Scan for the cell matching the given text and deliver its [X, Y] coordinate at center. 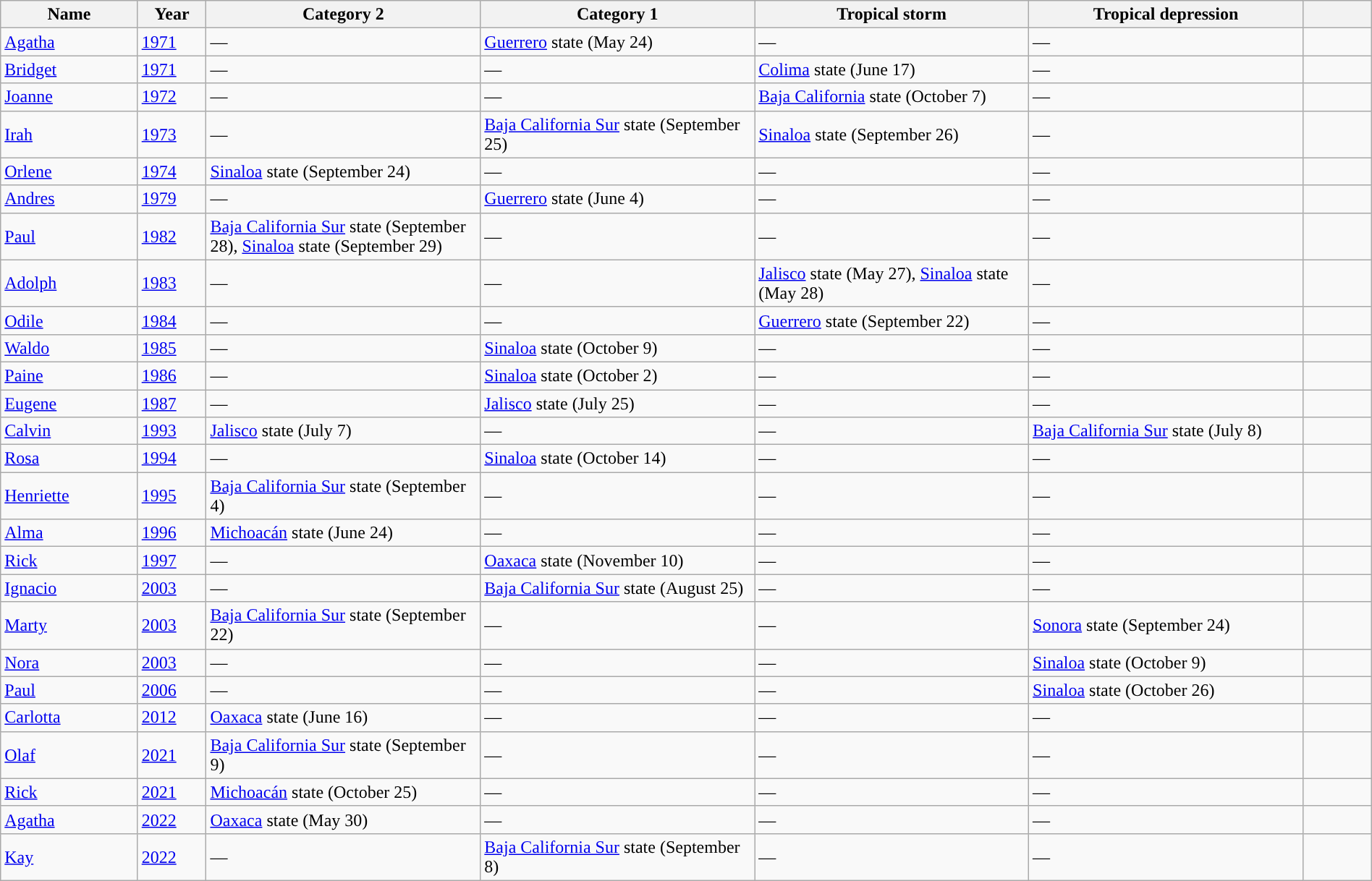
Baja California Sur state (September 22) [343, 625]
Orlene [69, 171]
Colima state (June 17) [892, 69]
Baja California Sur state (September 4) [343, 496]
Kay [69, 856]
Sinaloa state (September 26) [892, 135]
Rosa [69, 459]
Guerrero state (May 24) [618, 42]
Michoacán state (June 24) [343, 533]
2006 [172, 690]
Marty [69, 625]
Oaxaca state (May 30) [343, 820]
Oaxaca state (November 10) [618, 561]
1983 [172, 284]
1996 [172, 533]
Sinaloa state (October 26) [1166, 690]
Baja California Sur state (August 25) [618, 588]
1972 [172, 97]
Odile [69, 320]
1973 [172, 135]
Sonora state (September 24) [1166, 625]
1994 [172, 459]
Waldo [69, 348]
Olaf [69, 755]
Paine [69, 375]
1993 [172, 431]
Carlotta [69, 718]
Baja California Sur state (September 25) [618, 135]
Bridget [69, 69]
Calvin [69, 431]
Guerrero state (June 4) [618, 199]
Jalisco state (July 25) [618, 403]
Jalisco state (July 7) [343, 431]
Joanne [69, 97]
Henriette [69, 496]
Nora [69, 663]
Category 2 [343, 14]
Jalisco state (May 27), Sinaloa state (May 28) [892, 284]
Baja California Sur state (July 8) [1166, 431]
1982 [172, 236]
Category 1 [618, 14]
1974 [172, 171]
1995 [172, 496]
Tropical storm [892, 14]
Sinaloa state (October 2) [618, 375]
1987 [172, 403]
Year [172, 14]
Alma [69, 533]
Eugene [69, 403]
Name [69, 14]
1986 [172, 375]
1985 [172, 348]
Baja California Sur state (September 28), Sinaloa state (September 29) [343, 236]
1997 [172, 561]
Michoacán state (October 25) [343, 792]
1979 [172, 199]
Baja California Sur state (September 8) [618, 856]
Sinaloa state (September 24) [343, 171]
1984 [172, 320]
Sinaloa state (October 14) [618, 459]
Guerrero state (September 22) [892, 320]
Adolph [69, 284]
Baja California state (October 7) [892, 97]
Irah [69, 135]
Ignacio [69, 588]
Tropical depression [1166, 14]
2012 [172, 718]
Baja California Sur state (September 9) [343, 755]
Oaxaca state (June 16) [343, 718]
Andres [69, 199]
